Output the (x, y) coordinate of the center of the cell containing the given text.  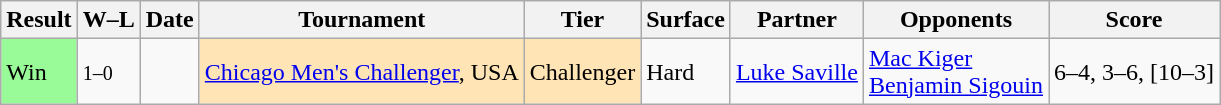
Challenger (582, 72)
Tournament (362, 20)
Hard (686, 72)
Luke Saville (796, 72)
Win (39, 72)
W–L (108, 20)
Opponents (956, 20)
Partner (796, 20)
Tier (582, 20)
Result (39, 20)
Score (1134, 20)
Surface (686, 20)
Mac Kiger Benjamin Sigouin (956, 72)
1–0 (108, 72)
Date (170, 20)
6–4, 3–6, [10–3] (1134, 72)
Chicago Men's Challenger, USA (362, 72)
